Search for the cell housing the specified text and yield its [X, Y] center coordinate. 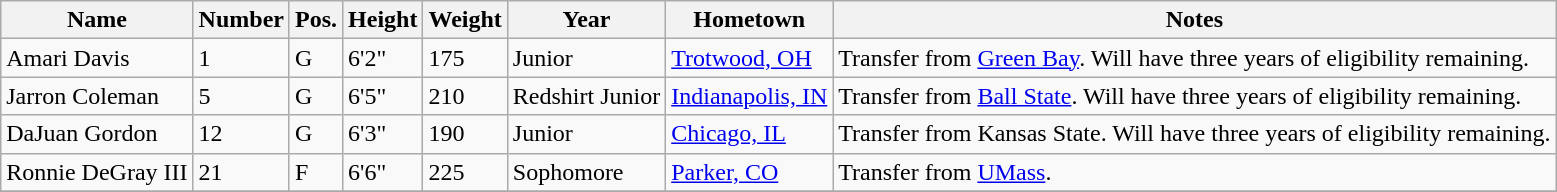
190 [465, 134]
Amari Davis [97, 58]
Pos. [316, 20]
12 [241, 134]
175 [465, 58]
Chicago, IL [750, 134]
Transfer from Green Bay. Will have three years of eligibility remaining. [1194, 58]
Redshirt Junior [586, 96]
225 [465, 172]
Height [383, 20]
Sophomore [586, 172]
6'3" [383, 134]
Trotwood, OH [750, 58]
6'5" [383, 96]
Transfer from UMass. [1194, 172]
Year [586, 20]
Indianapolis, IN [750, 96]
210 [465, 96]
Jarron Coleman [97, 96]
Transfer from Ball State. Will have three years of eligibility remaining. [1194, 96]
1 [241, 58]
Name [97, 20]
Weight [465, 20]
DaJuan Gordon [97, 134]
F [316, 172]
Ronnie DeGray III [97, 172]
Number [241, 20]
Transfer from Kansas State. Will have three years of eligibility remaining. [1194, 134]
21 [241, 172]
Parker, CO [750, 172]
6'6" [383, 172]
6'2" [383, 58]
Notes [1194, 20]
Hometown [750, 20]
5 [241, 96]
